Detect which cell encompasses the target text, then output its [X, Y] center coordinate. 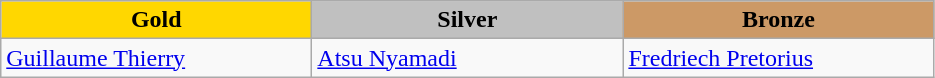
Bronze [778, 20]
Silver [468, 20]
Fredriech Pretorius [778, 58]
Gold [156, 20]
Atsu Nyamadi [468, 58]
Guillaume Thierry [156, 58]
